Output the (x, y) coordinate of the center of the cell containing the given text.  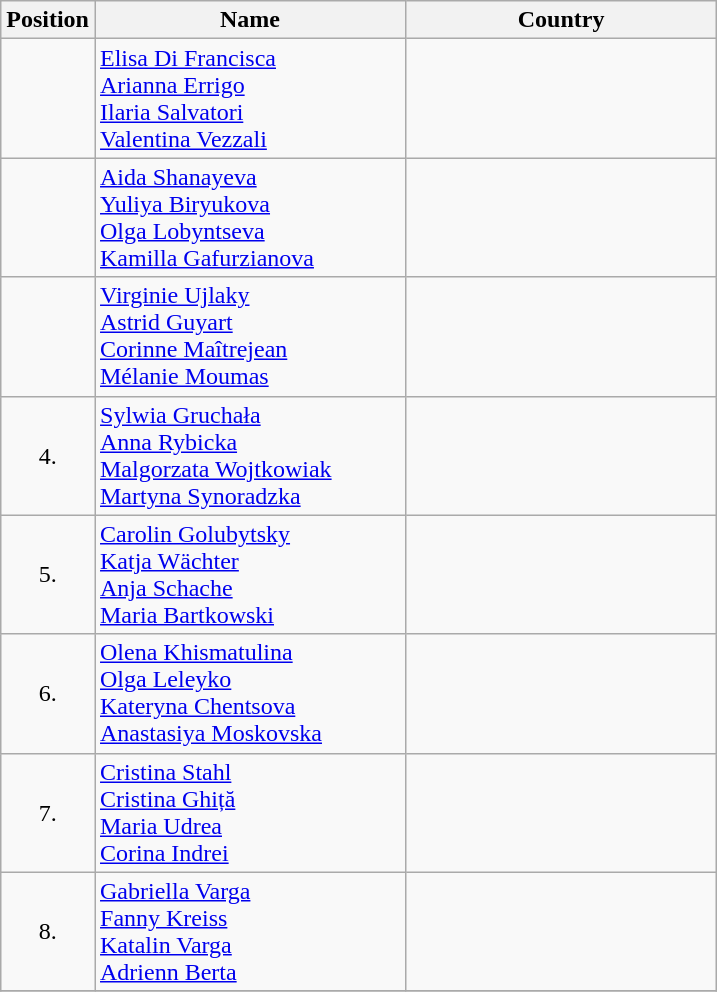
5. (48, 574)
8. (48, 932)
Virginie Ujlaky Astrid GuyartCorinne MaîtrejeanMélanie Moumas (250, 336)
Olena KhismatulinaOlga LeleykoKateryna ChentsovaAnastasiya Moskovska (250, 694)
Gabriella VargaFanny KreissKatalin VargaAdrienn Berta (250, 932)
Name (250, 20)
Aida ShanayevaYuliya BiryukovaOlga LobyntsevaKamilla Gafurzianova (250, 218)
Country (562, 20)
Carolin GolubytskyKatja WächterAnja SchacheMaria Bartkowski (250, 574)
Cristina StahlCristina GhițăMaria UdreaCorina Indrei (250, 812)
Sylwia GruchałaAnna RybickaMalgorzata WojtkowiakMartyna Synoradzka (250, 456)
6. (48, 694)
7. (48, 812)
4. (48, 456)
Position (48, 20)
Elisa Di FranciscaArianna ErrigoIlaria SalvatoriValentina Vezzali (250, 98)
